Identify which cell holds the provided text, then report its (X, Y) central coordinate. 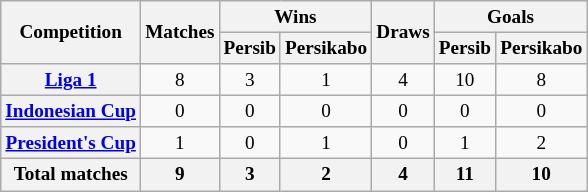
Liga 1 (71, 80)
Wins (296, 17)
9 (180, 175)
11 (464, 175)
Draws (403, 32)
Indonesian Cup (71, 111)
President's Cup (71, 143)
Total matches (71, 175)
Competition (71, 32)
Goals (510, 17)
Matches (180, 32)
